Capture the cell that displays the provided text and extract its [X, Y] central coordinate. 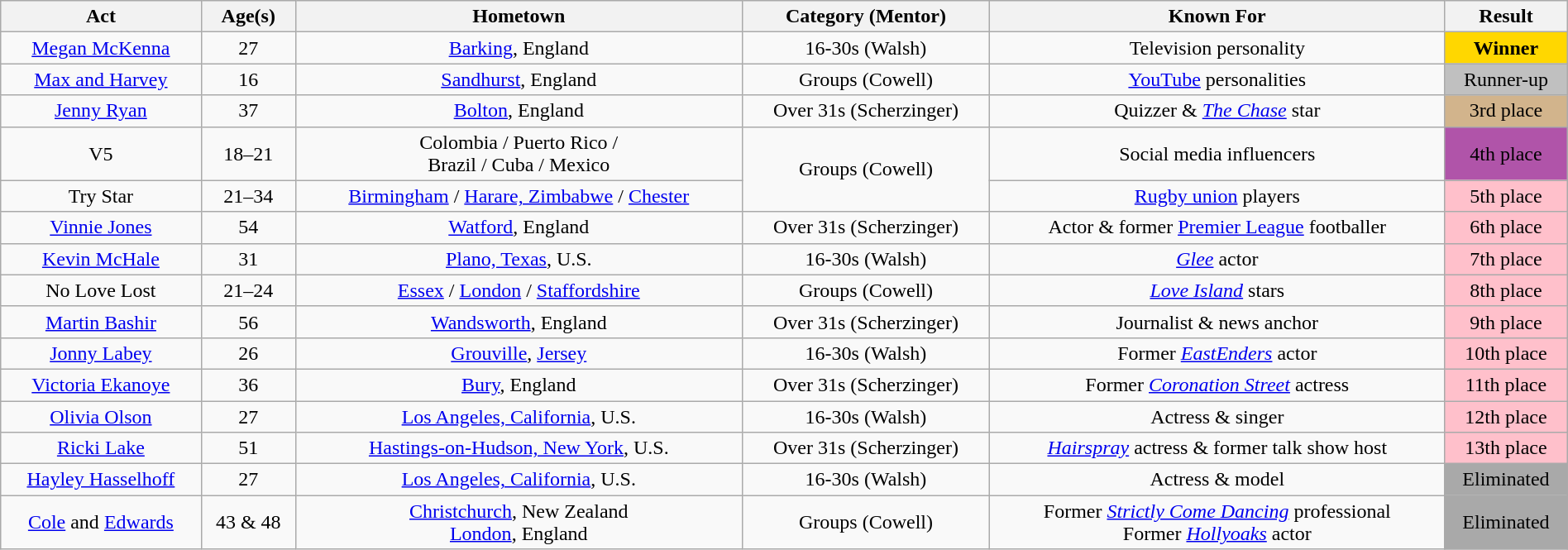
Max and Harvey [101, 79]
Megan McKenna [101, 48]
3rd place [1507, 111]
Cole and Edwards [101, 523]
Television personality [1217, 48]
Rugby union players [1217, 196]
21–24 [248, 290]
Former EastEnders actor [1217, 353]
Plano, Texas, U.S. [519, 259]
Actor & former Premier League footballer [1217, 227]
Try Star [101, 196]
56 [248, 322]
Result [1507, 17]
YouTube personalities [1217, 79]
Barking, England [519, 48]
Colombia / Puerto Rico /Brazil / Cuba / Mexico [519, 154]
12th place [1507, 416]
Winner [1507, 48]
16 [248, 79]
Jonny Labey [101, 353]
54 [248, 227]
36 [248, 385]
Hastings-on-Hudson, New York, U.S. [519, 448]
4th place [1507, 154]
Hairspray actress & former talk show host [1217, 448]
Essex / London / Staffordshire [519, 290]
Grouville, Jersey [519, 353]
7th place [1507, 259]
Category (Mentor) [866, 17]
Runner-up [1507, 79]
9th place [1507, 322]
26 [248, 353]
6th place [1507, 227]
Victoria Ekanoye [101, 385]
Actress & model [1217, 480]
18–21 [248, 154]
Birmingham / Harare, Zimbabwe / Chester [519, 196]
Bury, England [519, 385]
Christchurch, New Zealand London, England [519, 523]
5th place [1507, 196]
No Love Lost [101, 290]
Hayley Hasselhoff [101, 480]
51 [248, 448]
Martin Bashir [101, 322]
Actress & singer [1217, 416]
Social media influencers [1217, 154]
Quizzer & The Chase star [1217, 111]
31 [248, 259]
Bolton, England [519, 111]
Act [101, 17]
Wandsworth, England [519, 322]
Olivia Olson [101, 416]
Jenny Ryan [101, 111]
8th place [1507, 290]
Former Coronation Street actress [1217, 385]
Love Island stars [1217, 290]
Age(s) [248, 17]
43 & 48 [248, 523]
Ricki Lake [101, 448]
37 [248, 111]
Watford, England [519, 227]
V5 [101, 154]
Former Strictly Come Dancing professional Former Hollyoaks actor [1217, 523]
Sandhurst, England [519, 79]
Journalist & news anchor [1217, 322]
Hometown [519, 17]
21–34 [248, 196]
Known For [1217, 17]
Glee actor [1217, 259]
10th place [1507, 353]
11th place [1507, 385]
13th place [1507, 448]
Vinnie Jones [101, 227]
Kevin McHale [101, 259]
